Provide the [X, Y] coordinate of the cell's center where the given text is located.  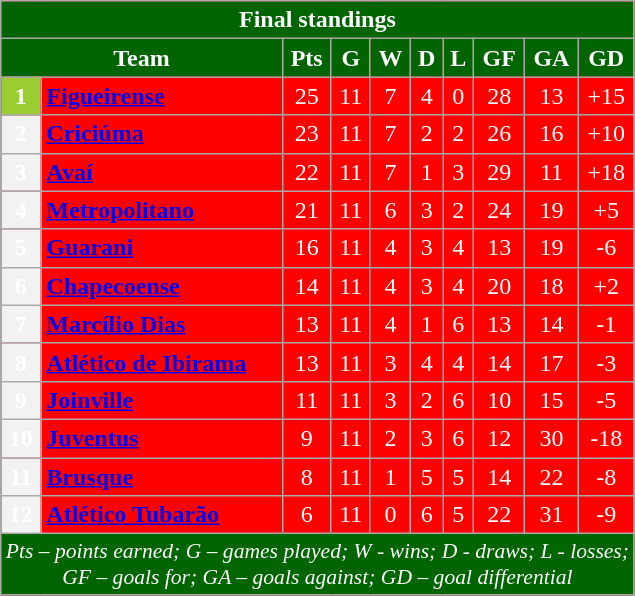
Team [142, 58]
+15 [606, 96]
GF [500, 58]
25 [306, 96]
24 [500, 210]
30 [552, 438]
-3 [606, 362]
Guarani [162, 248]
28 [500, 96]
GA [552, 58]
Joinville [162, 400]
-18 [606, 438]
-8 [606, 477]
L [458, 58]
29 [500, 172]
23 [306, 134]
Criciúma [162, 134]
Metropolitano [162, 210]
Pts [306, 58]
Chapecoense [162, 286]
-9 [606, 515]
W [390, 58]
Pts – points earned; G – games played; W - wins; D - draws; L - losses;GF – goals for; GA – goals against; GD – goal differential [318, 564]
GD [606, 58]
17 [552, 362]
21 [306, 210]
Avaí [162, 172]
18 [552, 286]
Marcílio Dias [162, 324]
+18 [606, 172]
Atlético de Ibirama [162, 362]
+5 [606, 210]
+10 [606, 134]
Brusque [162, 477]
Final standings [318, 20]
-5 [606, 400]
+2 [606, 286]
-1 [606, 324]
31 [552, 515]
20 [500, 286]
G [350, 58]
Juventus [162, 438]
Atlético Tubarão [162, 515]
-6 [606, 248]
Figueirense [162, 96]
D [426, 58]
15 [552, 400]
26 [500, 134]
